Return the [x, y] coordinate for the center point of the cell that contains the specified text.  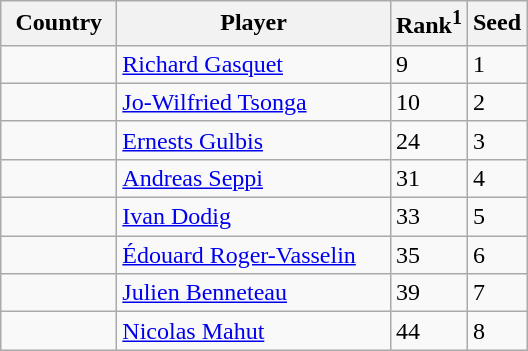
Player [254, 24]
Country [59, 24]
44 [428, 331]
Rank1 [428, 24]
3 [496, 140]
8 [496, 331]
Julien Benneteau [254, 293]
4 [496, 178]
Ivan Dodig [254, 217]
Nicolas Mahut [254, 331]
Ernests Gulbis [254, 140]
31 [428, 178]
Édouard Roger-Vasselin [254, 255]
39 [428, 293]
33 [428, 217]
6 [496, 255]
Seed [496, 24]
Andreas Seppi [254, 178]
5 [496, 217]
1 [496, 64]
9 [428, 64]
24 [428, 140]
2 [496, 102]
10 [428, 102]
35 [428, 255]
7 [496, 293]
Richard Gasquet [254, 64]
Jo-Wilfried Tsonga [254, 102]
